Return [X, Y] of the center of cell containing provided text 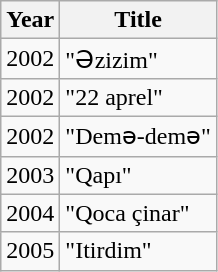
"Qapı" [138, 175]
Title [138, 20]
"Qoca çinar" [138, 213]
"22 aprel" [138, 97]
"Itirdim" [138, 251]
"Demə-demə" [138, 136]
"Əzizim" [138, 59]
2004 [30, 213]
2003 [30, 175]
Year [30, 20]
2005 [30, 251]
